Return the [x, y] coordinate for the center point of the cell that contains the specified text.  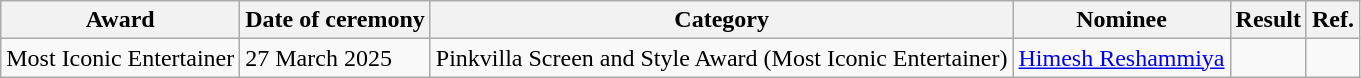
Most Iconic Entertainer [120, 58]
27 March 2025 [336, 58]
Himesh Reshammiya [1122, 58]
Result [1268, 20]
Ref. [1332, 20]
Nominee [1122, 20]
Pinkvilla Screen and Style Award (Most Iconic Entertainer) [722, 58]
Category [722, 20]
Award [120, 20]
Date of ceremony [336, 20]
